Pinpoint the cell where the given text exists, returning its (x, y) midpoint coordinate. 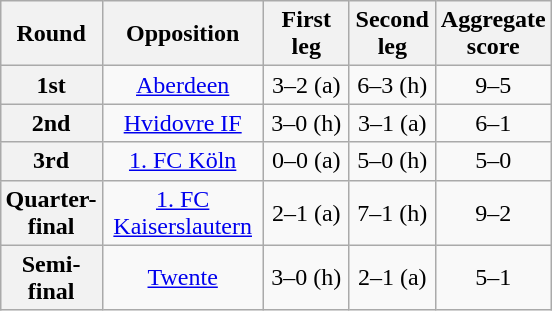
7–1 (h) (392, 212)
2nd (51, 123)
Semi-final (51, 278)
6–1 (493, 123)
5–0 (493, 161)
5–0 (h) (392, 161)
First leg (306, 34)
6–3 (h) (392, 85)
5–1 (493, 278)
1. FC Köln (182, 161)
9–5 (493, 85)
1st (51, 85)
Second leg (392, 34)
3rd (51, 161)
Twente (182, 278)
Round (51, 34)
3–2 (a) (306, 85)
3–1 (a) (392, 123)
Aggregate score (493, 34)
0–0 (a) (306, 161)
Hvidovre IF (182, 123)
Aberdeen (182, 85)
Opposition (182, 34)
Quarter-final (51, 212)
1. FC Kaiserslautern (182, 212)
9–2 (493, 212)
